Output the [x, y] coordinate of the center of the cell containing the given text.  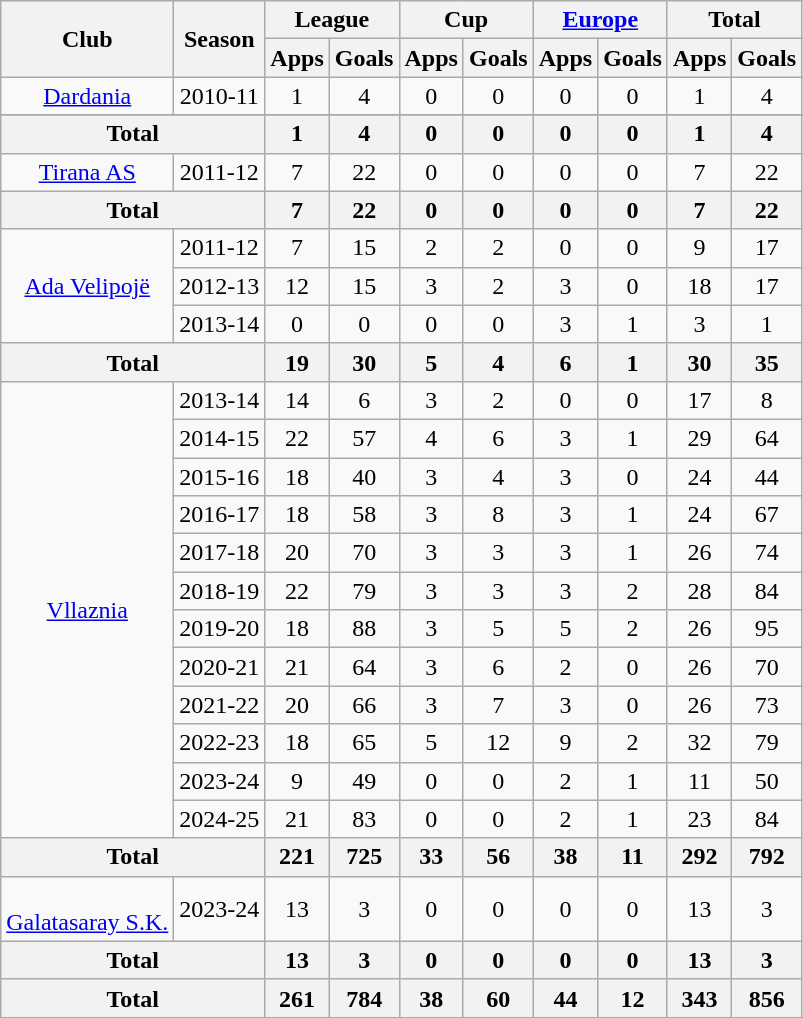
343 [699, 998]
2022-23 [220, 743]
50 [767, 781]
74 [767, 553]
83 [364, 819]
725 [364, 857]
29 [699, 438]
2014-15 [220, 438]
58 [364, 515]
856 [767, 998]
32 [699, 743]
33 [431, 857]
2010-11 [220, 96]
2024-25 [220, 819]
League [332, 20]
261 [297, 998]
2020-21 [220, 667]
73 [767, 705]
56 [498, 857]
2017-18 [220, 553]
Season [220, 39]
Cup [466, 20]
Dardania [88, 96]
Tirana AS [88, 172]
221 [297, 857]
792 [767, 857]
40 [364, 477]
Vllaznia [88, 610]
2021-22 [220, 705]
2015-16 [220, 477]
2018-19 [220, 591]
60 [498, 998]
2016-17 [220, 515]
Ada Velipojë [88, 286]
23 [699, 819]
Europe [600, 20]
66 [364, 705]
292 [699, 857]
Club [88, 39]
67 [767, 515]
57 [364, 438]
Galatasaray S.K. [88, 908]
784 [364, 998]
14 [297, 400]
88 [364, 629]
35 [767, 362]
2019-20 [220, 629]
28 [699, 591]
2012-13 [220, 286]
95 [767, 629]
19 [297, 362]
49 [364, 781]
65 [364, 743]
